Search for the cell housing the specified text and yield its [x, y] center coordinate. 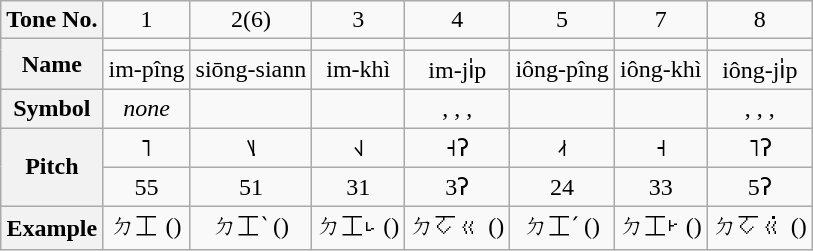
Tone No. [52, 20]
Name [52, 64]
iông-ji̍p [760, 70]
˥˩ [251, 148]
im-pîng [146, 70]
iông-pîng [562, 70]
˥ [146, 148]
33 [660, 187]
siōng-siann [251, 70]
none [146, 108]
ㄉㆲ˪ () [358, 228]
˥ʔ [760, 148]
im-khì [358, 70]
iông-khì [660, 70]
24 [562, 187]
4 [458, 20]
˧ʔ [458, 148]
5 [562, 20]
ㄉㆲˊ () [562, 228]
3ʔ [458, 187]
ㄉㆦㆻ () [458, 228]
Pitch [52, 168]
Symbol [52, 108]
1 [146, 20]
Example [52, 228]
3 [358, 20]
ㄉㆲˋ () [251, 228]
5ʔ [760, 187]
2(6) [251, 20]
7 [660, 20]
51 [251, 187]
˨˦ [562, 148]
ㄉㆦㆻ̇ () [760, 228]
ㄉㆲ () [146, 228]
55 [146, 187]
˧ [660, 148]
im-ji̍p [458, 70]
ㄉㆲ˫ () [660, 228]
8 [760, 20]
˧˩ [358, 148]
31 [358, 187]
